From the cell containing the given text, extract its center point as (x, y) coordinate. 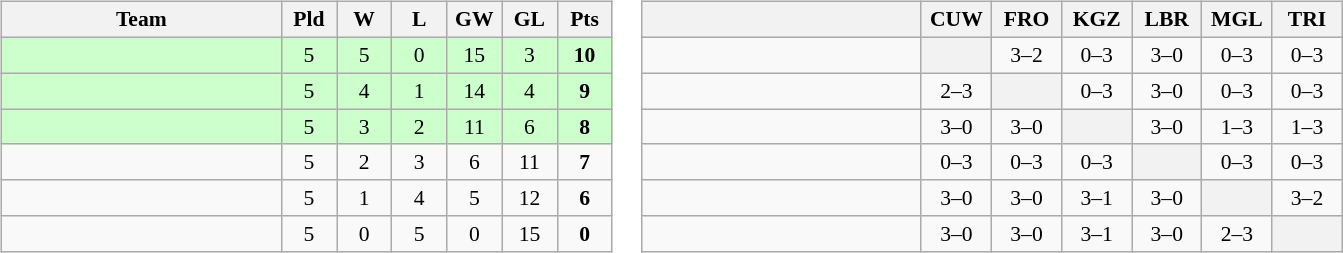
TRI (1307, 20)
LBR (1167, 20)
10 (584, 55)
L (420, 20)
Pts (584, 20)
Pld (308, 20)
GL (530, 20)
14 (474, 91)
W (364, 20)
7 (584, 162)
KGZ (1097, 20)
MGL (1237, 20)
8 (584, 127)
CUW (956, 20)
Team (141, 20)
FRO (1026, 20)
GW (474, 20)
12 (530, 198)
9 (584, 91)
